Return the [x, y] coordinate for the center point of the cell that contains the specified text.  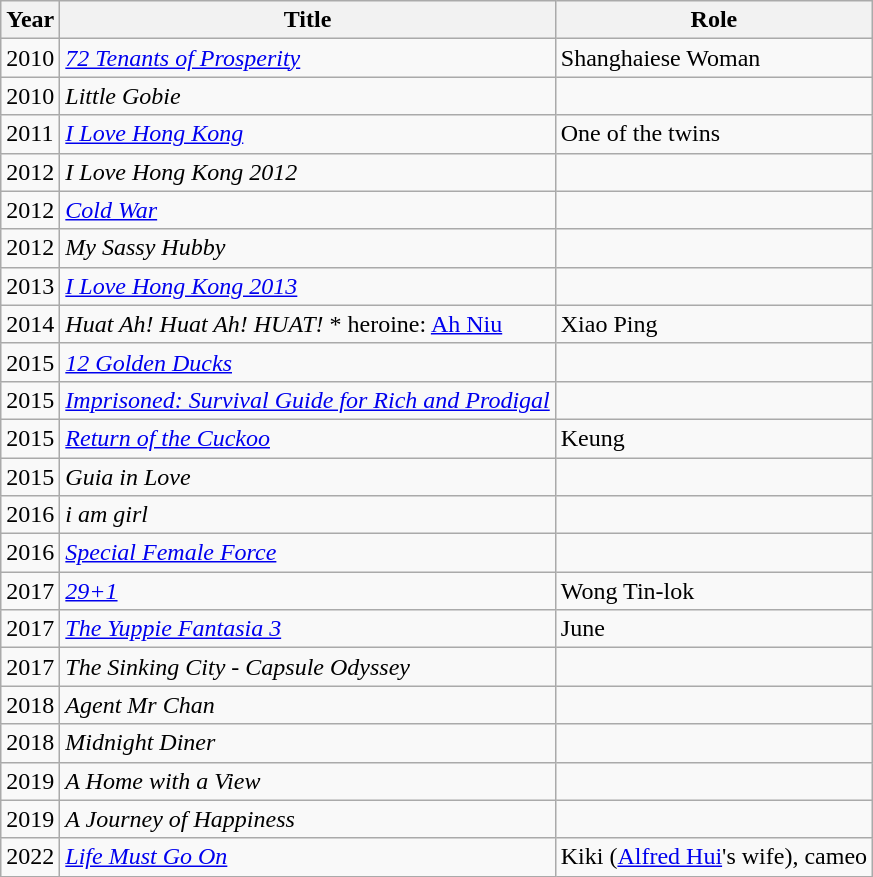
A Journey of Happiness [308, 819]
Agent Mr Chan [308, 705]
29+1 [308, 591]
Xiao Ping [714, 324]
Imprisoned: Survival Guide for Rich and Prodigal [308, 400]
I Love Hong Kong 2013 [308, 286]
Life Must Go On [308, 857]
The Yuppie Fantasia 3 [308, 629]
2022 [30, 857]
Keung [714, 438]
Little Gobie [308, 96]
June [714, 629]
Midnight Diner [308, 743]
2014 [30, 324]
Year [30, 20]
Wong Tin-lok [714, 591]
Kiki (Alfred Hui's wife), cameo [714, 857]
I Love Hong Kong [308, 134]
Role [714, 20]
Guia in Love [308, 477]
2011 [30, 134]
Title [308, 20]
Huat Ah! Huat Ah! HUAT! * heroine: Ah Niu [308, 324]
12 Golden Ducks [308, 362]
Special Female Force [308, 553]
i am girl [308, 515]
Return of the Cuckoo [308, 438]
Cold War [308, 210]
2013 [30, 286]
I Love Hong Kong 2012 [308, 172]
Shanghaiese Woman [714, 58]
One of the twins [714, 134]
My Sassy Hubby [308, 248]
72 Tenants of Prosperity [308, 58]
The Sinking City - Capsule Odyssey [308, 667]
A Home with a View [308, 781]
